Locate the cell with the specified text and output its (X, Y) center coordinate. 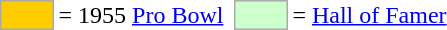
= 1955 Pro Bowl (141, 15)
